Pinpoint the cell where the given text exists, returning its [X, Y] midpoint coordinate. 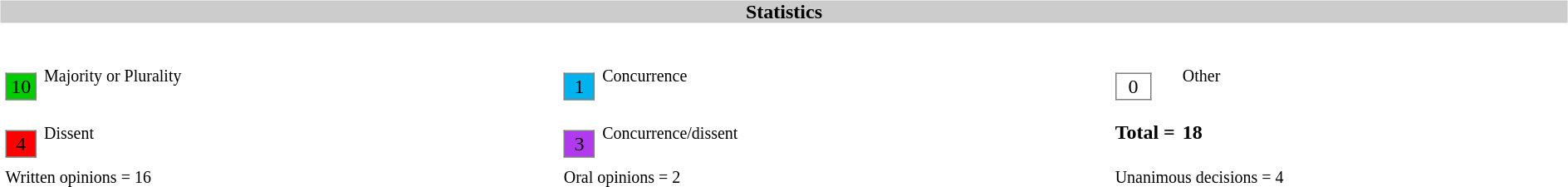
Concurrence [855, 76]
Statistics [784, 12]
18 [1373, 132]
Concurrence/dissent [855, 132]
Other [1373, 76]
Majority or Plurality [301, 76]
Total = [1145, 132]
Dissent [301, 132]
